Detect which cell encompasses the target text, then output its (X, Y) center coordinate. 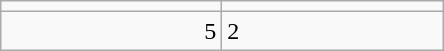
2 (332, 31)
5 (112, 31)
